Extract the [x, y] coordinate from the center of the cell holding the provided text.  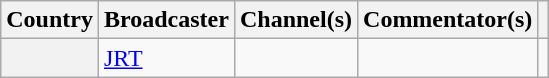
Channel(s) [296, 20]
Broadcaster [166, 20]
Commentator(s) [448, 20]
Country [50, 20]
JRT [166, 58]
